From the cell containing the given text, extract its center point as (X, Y) coordinate. 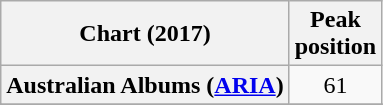
Peak position (335, 34)
Chart (2017) (145, 34)
Australian Albums (ARIA) (145, 85)
61 (335, 85)
